Locate the cell with the specified text and output its [X, Y] center coordinate. 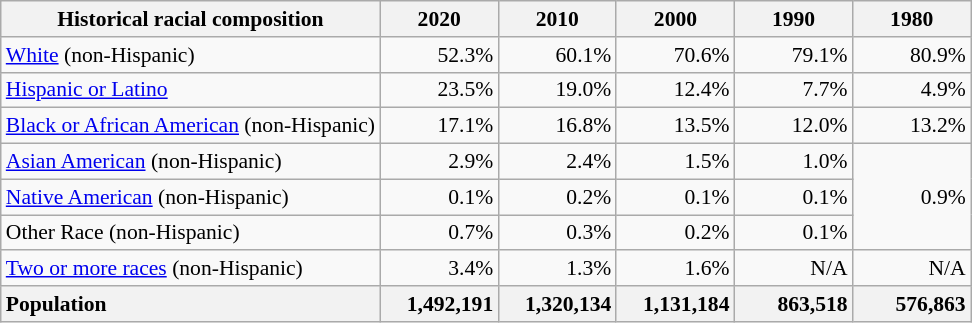
0.9% [912, 198]
Historical racial composition [190, 19]
16.8% [557, 126]
863,518 [793, 304]
0.3% [557, 233]
70.6% [675, 55]
Hispanic or Latino [190, 90]
1.5% [675, 162]
2.4% [557, 162]
Native American (non-Hispanic) [190, 197]
2010 [557, 19]
2.9% [439, 162]
1,492,191 [439, 304]
0.7% [439, 233]
1.3% [557, 269]
1.0% [793, 162]
2000 [675, 19]
60.1% [557, 55]
576,863 [912, 304]
White (non-Hispanic) [190, 55]
13.2% [912, 126]
80.9% [912, 55]
52.3% [439, 55]
2020 [439, 19]
3.4% [439, 269]
23.5% [439, 90]
1980 [912, 19]
1990 [793, 19]
13.5% [675, 126]
1.6% [675, 269]
4.9% [912, 90]
19.0% [557, 90]
Asian American (non-Hispanic) [190, 162]
Other Race (non-Hispanic) [190, 233]
Black or African American (non-Hispanic) [190, 126]
12.0% [793, 126]
1,131,184 [675, 304]
Two or more races (non-Hispanic) [190, 269]
17.1% [439, 126]
12.4% [675, 90]
79.1% [793, 55]
1,320,134 [557, 304]
Population [190, 304]
7.7% [793, 90]
